Identify which cell holds the provided text, then report its (x, y) central coordinate. 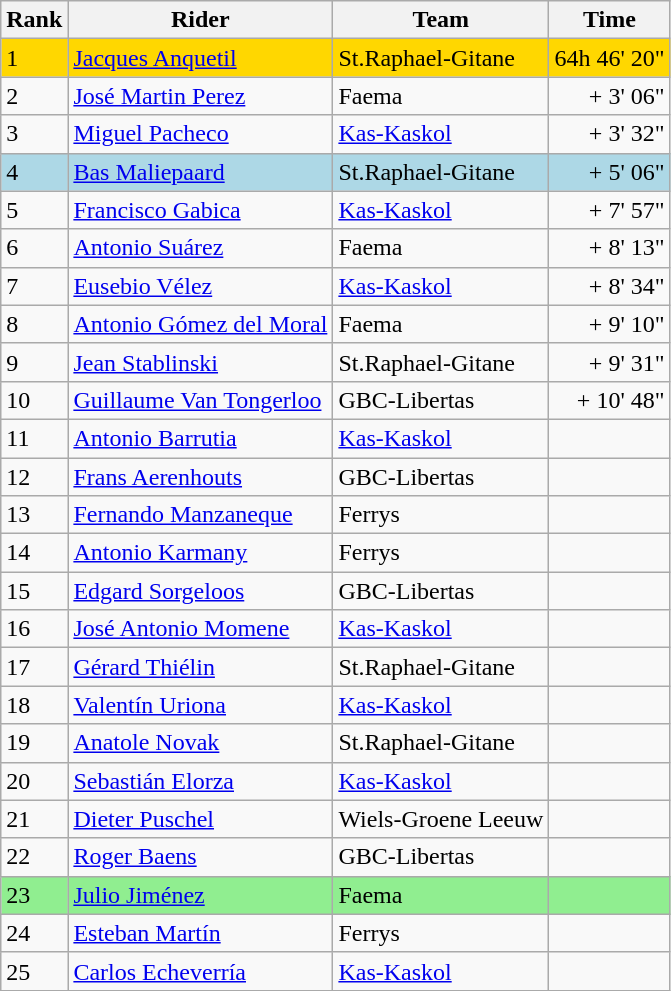
+ 3' 32" (610, 134)
Francisco Gabica (200, 210)
Roger Baens (200, 857)
3 (34, 134)
8 (34, 324)
Anatole Novak (200, 743)
+ 8' 13" (610, 248)
6 (34, 248)
+ 5' 06" (610, 172)
+ 10' 48" (610, 400)
64h 46' 20" (610, 58)
+ 3' 06" (610, 96)
Carlos Echeverría (200, 971)
Antonio Barrutia (200, 438)
13 (34, 515)
7 (34, 286)
4 (34, 172)
Dieter Puschel (200, 819)
Antonio Gómez del Moral (200, 324)
Guillaume Van Tongerloo (200, 400)
Valentín Uriona (200, 705)
Rank (34, 20)
16 (34, 629)
20 (34, 781)
Team (441, 20)
Frans Aerenhouts (200, 477)
+ 7' 57" (610, 210)
9 (34, 362)
Jean Stablinski (200, 362)
+ 8' 34" (610, 286)
19 (34, 743)
Time (610, 20)
18 (34, 705)
+ 9' 10" (610, 324)
Rider (200, 20)
Miguel Pacheco (200, 134)
Bas Maliepaard (200, 172)
23 (34, 895)
21 (34, 819)
Wiels-Groene Leeuw (441, 819)
12 (34, 477)
11 (34, 438)
25 (34, 971)
2 (34, 96)
José Antonio Momene (200, 629)
14 (34, 553)
Gérard Thiélin (200, 667)
17 (34, 667)
Fernando Manzaneque (200, 515)
Edgard Sorgeloos (200, 591)
5 (34, 210)
24 (34, 933)
Julio Jiménez (200, 895)
José Martin Perez (200, 96)
22 (34, 857)
Eusebio Vélez (200, 286)
15 (34, 591)
+ 9' 31" (610, 362)
Antonio Karmany (200, 553)
10 (34, 400)
Antonio Suárez (200, 248)
Esteban Martín (200, 933)
Jacques Anquetil (200, 58)
1 (34, 58)
Sebastián Elorza (200, 781)
